Find where the given text appears and provide that cell's center as (x, y) coordinate. 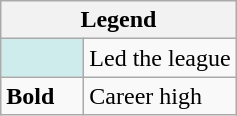
Led the league (160, 58)
Legend (118, 20)
Bold (42, 96)
Career high (160, 96)
